Provide the (x, y) coordinate of the cell's center where the given text is located.  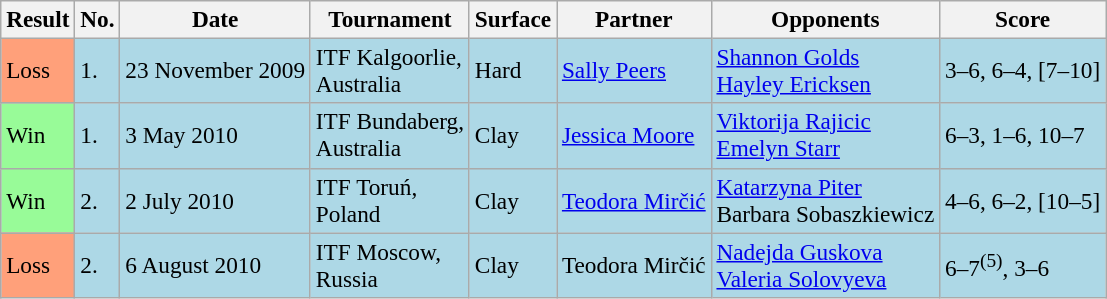
6–7(5), 3–6 (1023, 264)
Sally Peers (634, 70)
Hard (512, 70)
Opponents (826, 19)
Score (1023, 19)
Date (215, 19)
Nadejda Guskova Valeria Solovyeva (826, 264)
Katarzyna Piter Barbara Sobaszkiewicz (826, 200)
ITF Kalgoorlie, Australia (390, 70)
6–3, 1–6, 10–7 (1023, 136)
3–6, 6–4, [7–10] (1023, 70)
Tournament (390, 19)
No. (98, 19)
ITF Bundaberg, Australia (390, 136)
23 November 2009 (215, 70)
3 May 2010 (215, 136)
ITF Toruń, Poland (390, 200)
Partner (634, 19)
4–6, 6–2, [10–5] (1023, 200)
ITF Moscow, Russia (390, 264)
Result (38, 19)
Viktorija Rajicic Emelyn Starr (826, 136)
Shannon Golds Hayley Ericksen (826, 70)
Jessica Moore (634, 136)
Surface (512, 19)
2 July 2010 (215, 200)
6 August 2010 (215, 264)
